Provide the (x, y) coordinate of the cell's center where the given text is located.  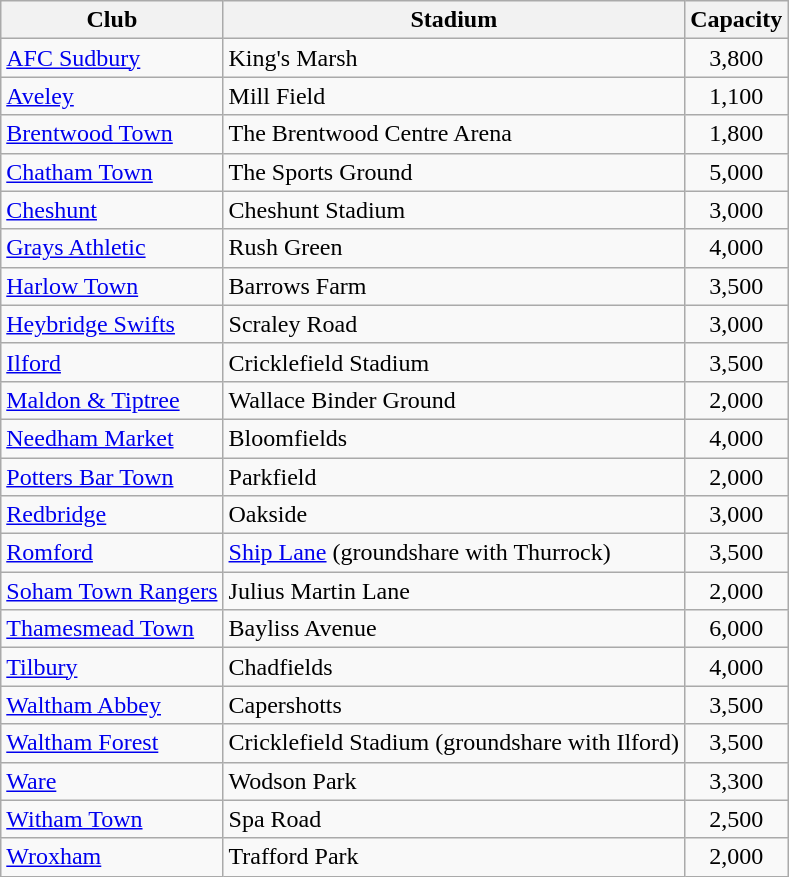
Waltham Forest (112, 743)
6,000 (736, 629)
Capacity (736, 20)
Wallace Binder Ground (454, 400)
The Sports Ground (454, 172)
Cheshunt Stadium (454, 210)
King's Marsh (454, 58)
Potters Bar Town (112, 477)
Barrows Farm (454, 286)
Thamesmead Town (112, 629)
2,500 (736, 819)
The Brentwood Centre Arena (454, 134)
Scraley Road (454, 324)
Wroxham (112, 857)
Capershotts (454, 705)
Cheshunt (112, 210)
Mill Field (454, 96)
Chadfields (454, 667)
Trafford Park (454, 857)
3,300 (736, 781)
Heybridge Swifts (112, 324)
Tilbury (112, 667)
Parkfield (454, 477)
Julius Martin Lane (454, 591)
Ship Lane (groundshare with Thurrock) (454, 553)
Cricklefield Stadium (454, 362)
Wodson Park (454, 781)
AFC Sudbury (112, 58)
Soham Town Rangers (112, 591)
3,800 (736, 58)
Club (112, 20)
Brentwood Town (112, 134)
Rush Green (454, 248)
Harlow Town (112, 286)
5,000 (736, 172)
Ware (112, 781)
Bloomfields (454, 438)
Aveley (112, 96)
Chatham Town (112, 172)
Needham Market (112, 438)
Stadium (454, 20)
Witham Town (112, 819)
Ilford (112, 362)
Romford (112, 553)
Grays Athletic (112, 248)
Spa Road (454, 819)
Waltham Abbey (112, 705)
1,800 (736, 134)
Cricklefield Stadium (groundshare with Ilford) (454, 743)
Oakside (454, 515)
Redbridge (112, 515)
1,100 (736, 96)
Maldon & Tiptree (112, 400)
Bayliss Avenue (454, 629)
